Capture the cell that displays the provided text and extract its [X, Y] central coordinate. 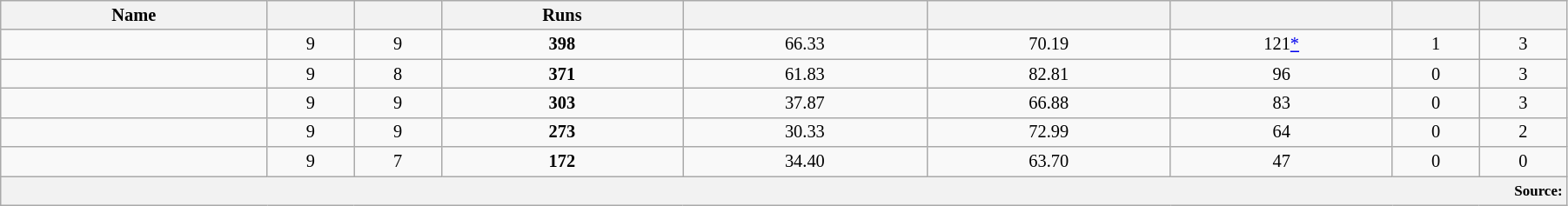
47 [1281, 162]
72.99 [1049, 132]
2 [1523, 132]
63.70 [1049, 162]
Runs [562, 15]
303 [562, 103]
1 [1436, 44]
96 [1281, 74]
371 [562, 74]
7 [398, 162]
273 [562, 132]
37.87 [805, 103]
82.81 [1049, 74]
Source: [784, 190]
398 [562, 44]
70.19 [1049, 44]
64 [1281, 132]
83 [1281, 103]
61.83 [805, 74]
66.88 [1049, 103]
8 [398, 74]
Name [134, 15]
30.33 [805, 132]
34.40 [805, 162]
66.33 [805, 44]
121* [1281, 44]
172 [562, 162]
